Search for the cell housing the specified text and yield its (x, y) center coordinate. 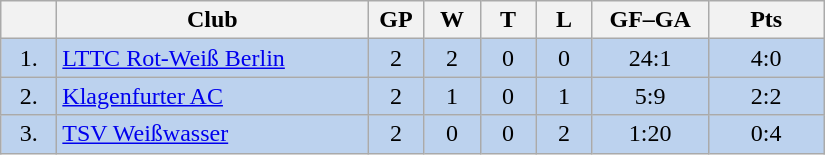
4:0 (766, 58)
Pts (766, 20)
W (452, 20)
Klagenfurter AC (212, 96)
Club (212, 20)
TSV Weißwasser (212, 134)
2. (29, 96)
5:9 (650, 96)
T (508, 20)
GP (396, 20)
3. (29, 134)
GF–GA (650, 20)
0:4 (766, 134)
L (564, 20)
1:20 (650, 134)
24:1 (650, 58)
1. (29, 58)
LTTC Rot-Weiß Berlin (212, 58)
2:2 (766, 96)
